Detect which cell encompasses the target text, then output its (X, Y) center coordinate. 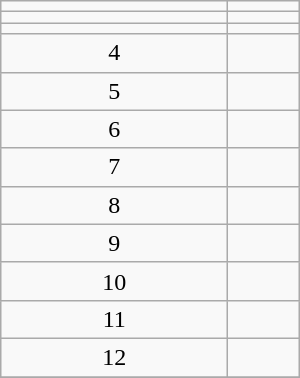
9 (114, 243)
7 (114, 167)
4 (114, 53)
12 (114, 357)
11 (114, 319)
10 (114, 281)
5 (114, 91)
6 (114, 129)
8 (114, 205)
